Provide the (x, y) coordinate of the cell's center where the given text is located.  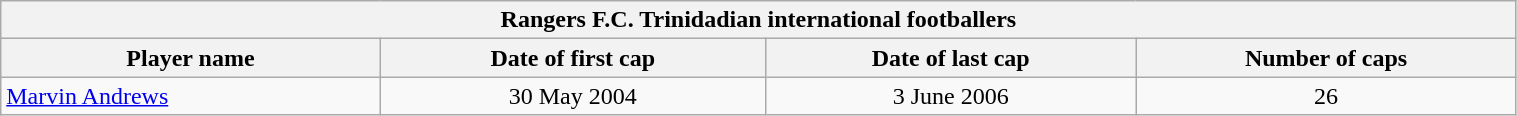
Rangers F.C. Trinidadian international footballers (758, 20)
Player name (190, 58)
Date of last cap (950, 58)
Marvin Andrews (190, 96)
30 May 2004 (572, 96)
Date of first cap (572, 58)
Number of caps (1326, 58)
3 June 2006 (950, 96)
26 (1326, 96)
